Capture the cell that displays the provided text and extract its [x, y] central coordinate. 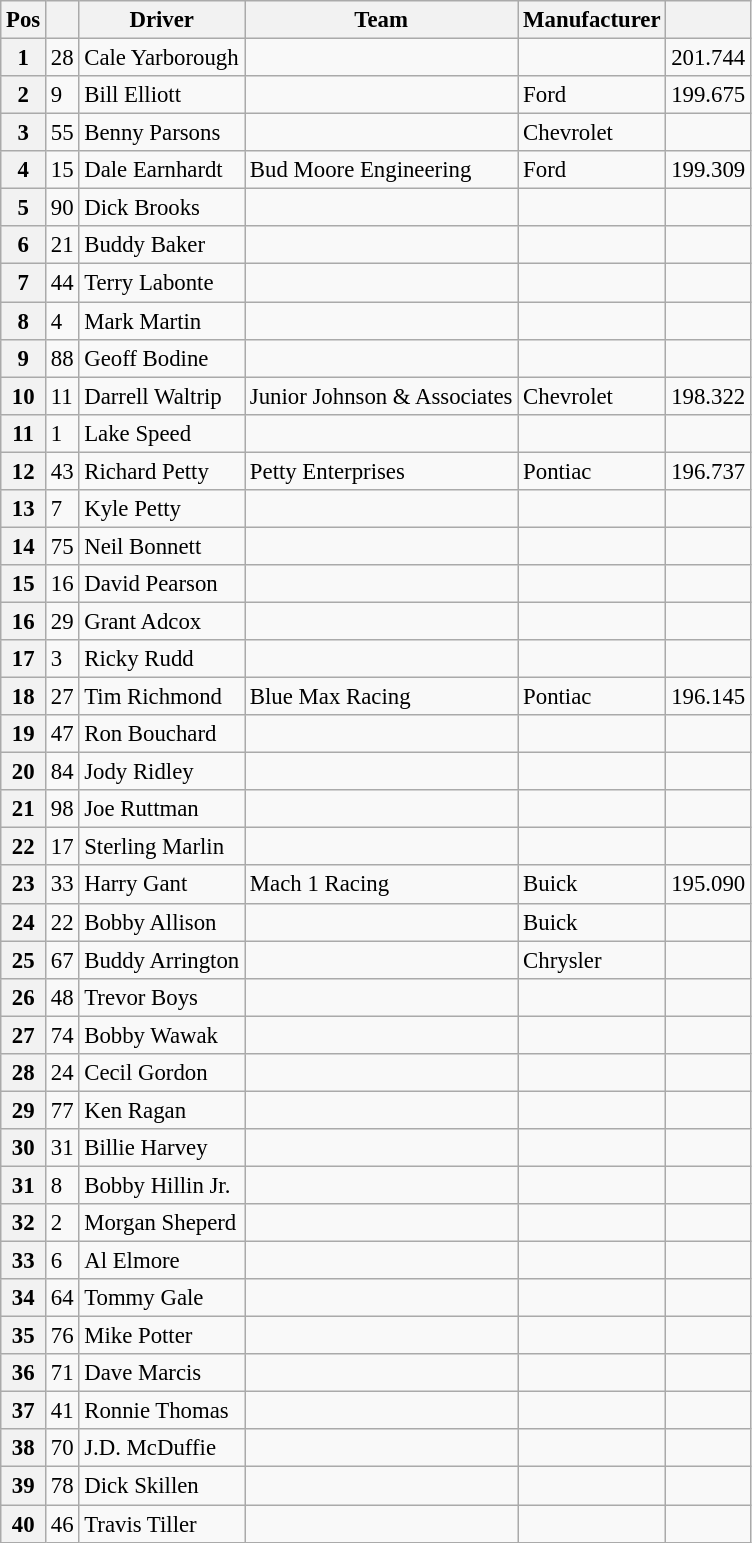
19 [24, 734]
36 [24, 1373]
64 [62, 1298]
84 [62, 772]
71 [62, 1373]
Blue Max Racing [382, 697]
67 [62, 960]
25 [24, 960]
Lake Speed [162, 433]
41 [62, 1411]
J.D. McDuffie [162, 1449]
20 [24, 772]
Bobby Wawak [162, 1035]
47 [62, 734]
77 [62, 1110]
Jody Ridley [162, 772]
196.145 [708, 697]
Bobby Hillin Jr. [162, 1185]
Dale Earnhardt [162, 170]
195.090 [708, 885]
55 [62, 133]
35 [24, 1336]
Chrysler [592, 960]
78 [62, 1486]
76 [62, 1336]
Manufacturer [592, 20]
Benny Parsons [162, 133]
10 [24, 396]
37 [24, 1411]
12 [24, 471]
Richard Petty [162, 471]
Petty Enterprises [382, 471]
13 [24, 509]
Buddy Baker [162, 245]
David Pearson [162, 584]
5 [24, 208]
98 [62, 809]
44 [62, 283]
Mike Potter [162, 1336]
Dave Marcis [162, 1373]
Bill Elliott [162, 95]
Cale Yarborough [162, 58]
Kyle Petty [162, 509]
Buddy Arrington [162, 960]
74 [62, 1035]
Trevor Boys [162, 997]
23 [24, 885]
38 [24, 1449]
75 [62, 546]
Grant Adcox [162, 621]
Morgan Sheperd [162, 1223]
Cecil Gordon [162, 1073]
Tim Richmond [162, 697]
Sterling Marlin [162, 847]
90 [62, 208]
Terry Labonte [162, 283]
Ron Bouchard [162, 734]
Team [382, 20]
40 [24, 1524]
26 [24, 997]
Ken Ragan [162, 1110]
18 [24, 697]
Bud Moore Engineering [382, 170]
14 [24, 546]
Ricky Rudd [162, 659]
34 [24, 1298]
Dick Skillen [162, 1486]
Darrell Waltrip [162, 396]
30 [24, 1148]
Junior Johnson & Associates [382, 396]
198.322 [708, 396]
196.737 [708, 471]
Mark Martin [162, 321]
199.309 [708, 170]
Travis Tiller [162, 1524]
199.675 [708, 95]
46 [62, 1524]
88 [62, 358]
Harry Gant [162, 885]
Mach 1 Racing [382, 885]
Geoff Bodine [162, 358]
32 [24, 1223]
70 [62, 1449]
48 [62, 997]
Billie Harvey [162, 1148]
Driver [162, 20]
Ronnie Thomas [162, 1411]
Bobby Allison [162, 922]
43 [62, 471]
Pos [24, 20]
Tommy Gale [162, 1298]
39 [24, 1486]
Al Elmore [162, 1261]
Dick Brooks [162, 208]
Joe Ruttman [162, 809]
Neil Bonnett [162, 546]
201.744 [708, 58]
